From the cell containing the given text, extract its center point as [X, Y] coordinate. 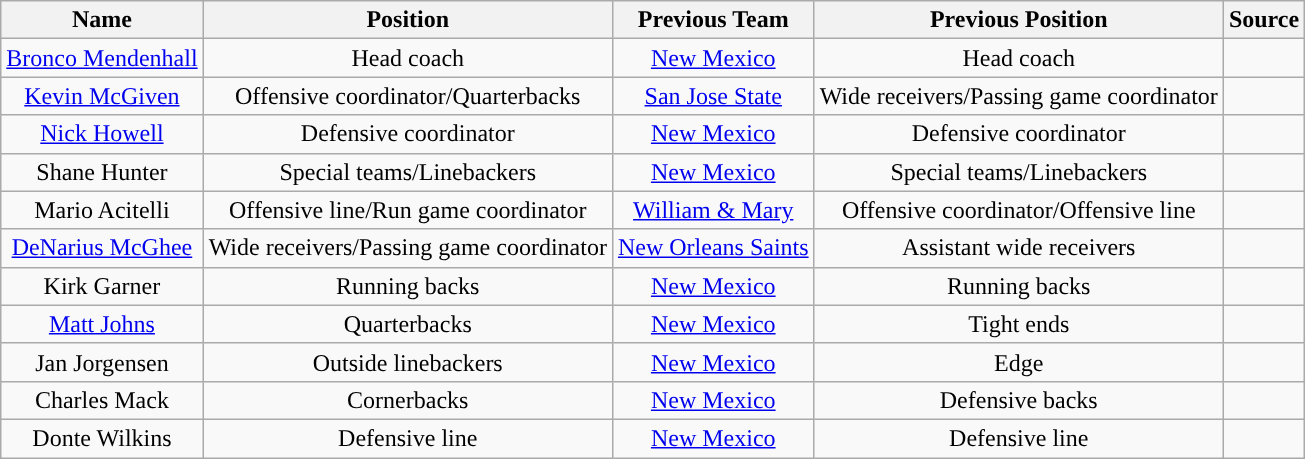
Previous Team [713, 20]
Offensive coordinator/Quarterbacks [408, 96]
Outside linebackers [408, 362]
San Jose State [713, 96]
Edge [1018, 362]
Cornerbacks [408, 400]
Nick Howell [102, 134]
Charles Mack [102, 400]
Kevin McGiven [102, 96]
Shane Hunter [102, 172]
Position [408, 20]
Defensive backs [1018, 400]
Offensive line/Run game coordinator [408, 210]
Bronco Mendenhall [102, 58]
Previous Position [1018, 20]
Name [102, 20]
Tight ends [1018, 324]
Jan Jorgensen [102, 362]
Matt Johns [102, 324]
Quarterbacks [408, 324]
DeNarius McGhee [102, 248]
Kirk Garner [102, 286]
Assistant wide receivers [1018, 248]
Mario Acitelli [102, 210]
Donte Wilkins [102, 438]
Offensive coordinator/Offensive line [1018, 210]
New Orleans Saints [713, 248]
Source [1264, 20]
William & Mary [713, 210]
